Provide the (X, Y) coordinate of the cell's center where the given text is located.  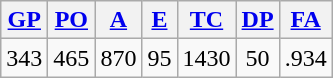
50 (258, 58)
343 (24, 58)
TC (206, 20)
.934 (306, 58)
PO (72, 20)
95 (160, 58)
465 (72, 58)
A (118, 20)
1430 (206, 58)
GP (24, 20)
E (160, 20)
FA (306, 20)
DP (258, 20)
870 (118, 58)
